For the text-containing cell, return its midpoint in (X, Y) coordinate format. 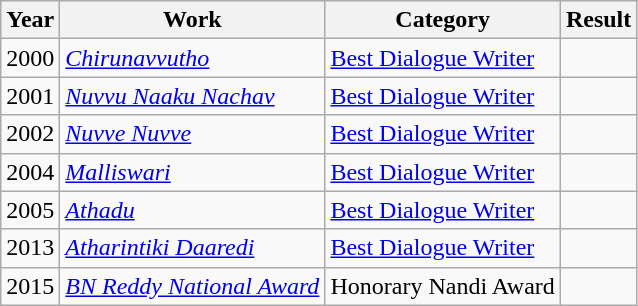
Athadu (192, 210)
Result (598, 20)
2005 (30, 210)
Nuvve Nuvve (192, 134)
2013 (30, 248)
2001 (30, 96)
Atharintiki Daaredi (192, 248)
2004 (30, 172)
2002 (30, 134)
Honorary Nandi Award (442, 286)
2015 (30, 286)
Category (442, 20)
Chirunavvutho (192, 58)
2000 (30, 58)
Work (192, 20)
Year (30, 20)
Nuvvu Naaku Nachav (192, 96)
BN Reddy National Award (192, 286)
Malliswari (192, 172)
